Provide the [X, Y] coordinate of the cell's center where the given text is located.  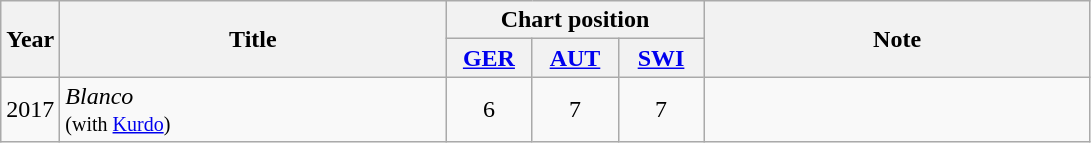
Year [30, 39]
AUT [575, 58]
GER [489, 58]
Blanco(with Kurdo) [253, 110]
6 [489, 110]
Note [897, 39]
SWI [661, 58]
2017 [30, 110]
Chart position [575, 20]
Title [253, 39]
